Determine the [X, Y] coordinate at the center of the cell enclosing the given text.  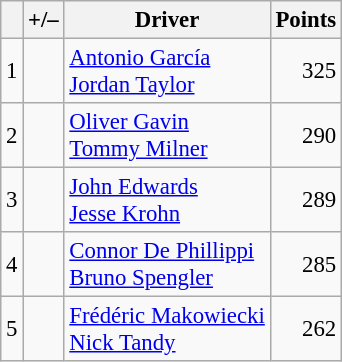
John Edwards Jesse Krohn [167, 200]
3 [12, 200]
Points [306, 20]
+/– [44, 20]
5 [12, 330]
Connor De Phillippi Bruno Spengler [167, 264]
289 [306, 200]
Oliver Gavin Tommy Milner [167, 136]
Frédéric Makowiecki Nick Tandy [167, 330]
285 [306, 264]
Driver [167, 20]
4 [12, 264]
1 [12, 72]
262 [306, 330]
290 [306, 136]
2 [12, 136]
Antonio García Jordan Taylor [167, 72]
325 [306, 72]
